Identify which cell holds the provided text, then report its (X, Y) central coordinate. 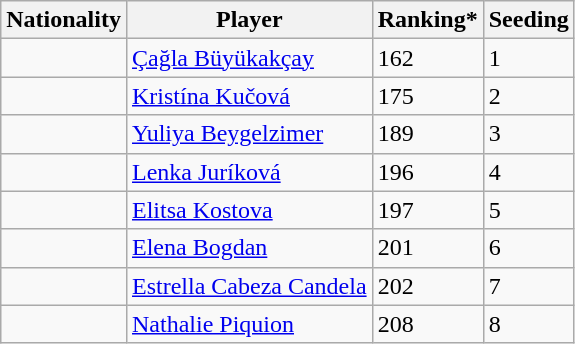
Elena Bogdan (249, 248)
Estrella Cabeza Candela (249, 286)
Kristína Kučová (249, 96)
197 (428, 210)
175 (428, 96)
Yuliya Beygelzimer (249, 134)
6 (528, 248)
196 (428, 172)
2 (528, 96)
208 (428, 324)
Lenka Juríková (249, 172)
Çağla Büyükakçay (249, 58)
3 (528, 134)
201 (428, 248)
Ranking* (428, 20)
7 (528, 286)
5 (528, 210)
8 (528, 324)
189 (428, 134)
162 (428, 58)
Seeding (528, 20)
1 (528, 58)
Player (249, 20)
Nationality (64, 20)
Elitsa Kostova (249, 210)
4 (528, 172)
202 (428, 286)
Nathalie Piquion (249, 324)
